For the text-containing cell, return its midpoint in [x, y] coordinate format. 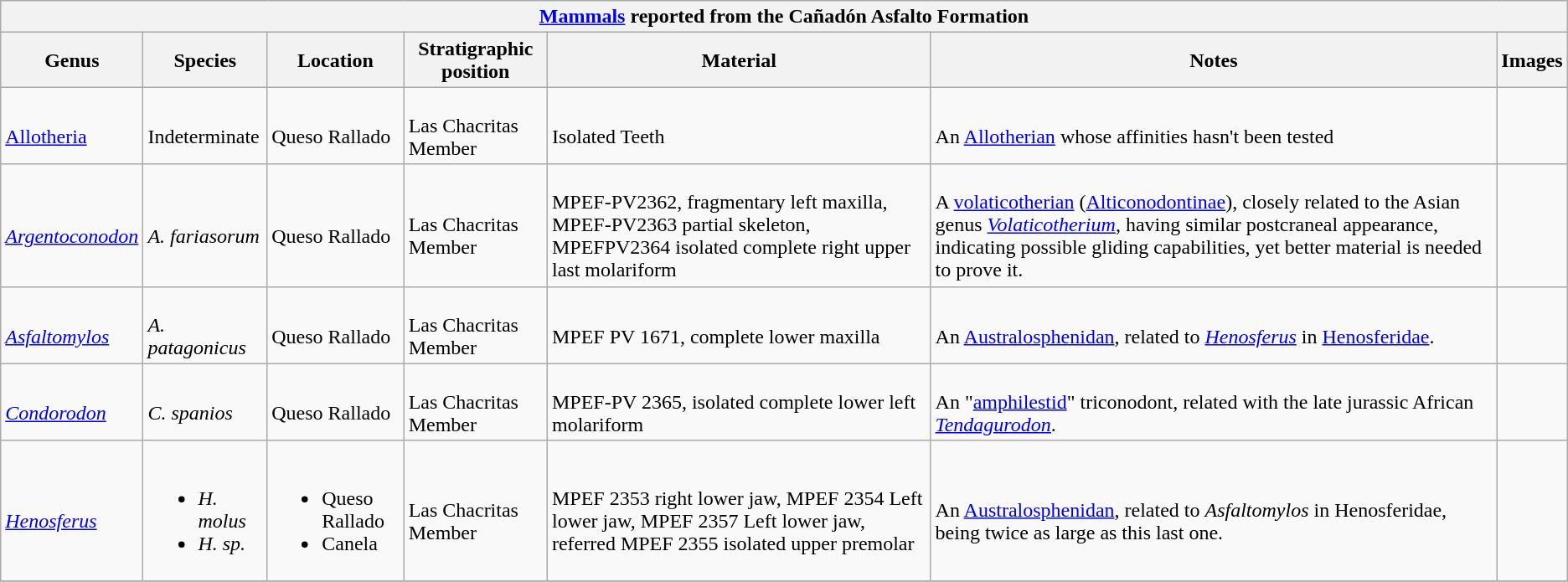
MPEF-PV 2365, isolated complete lower left molariform [739, 402]
MPEF 2353 right lower jaw, MPEF 2354 Left lower jaw, MPEF 2357 Left lower jaw, referred MPEF 2355 isolated upper premolar [739, 511]
Henosferus [72, 511]
MPEF PV 1671, complete lower maxilla [739, 325]
Allotheria [72, 126]
An "amphilestid" triconodont, related with the late jurassic African Tendagurodon. [1214, 402]
C. spanios [205, 402]
H. molusH. sp. [205, 511]
Genus [72, 60]
Isolated Teeth [739, 126]
An Australosphenidan, related to Asfaltomylos in Henosferidae, being twice as large as this last one. [1214, 511]
Species [205, 60]
Queso RalladoCanela [335, 511]
An Australosphenidan, related to Henosferus in Henosferidae. [1214, 325]
Argentoconodon [72, 225]
Indeterminate [205, 126]
An Allotherian whose affinities hasn't been tested [1214, 126]
Asfaltomylos [72, 325]
Stratigraphic position [476, 60]
Material [739, 60]
A. patagonicus [205, 325]
Mammals reported from the Cañadón Asfalto Formation [784, 17]
MPEF-PV2362, fragmentary left maxilla, MPEF-PV2363 partial skeleton, MPEFPV2364 isolated complete right upper last molariform [739, 225]
Condorodon [72, 402]
Images [1532, 60]
Location [335, 60]
A. fariasorum [205, 225]
Notes [1214, 60]
